Locate the cell with the specified text and output its (X, Y) center coordinate. 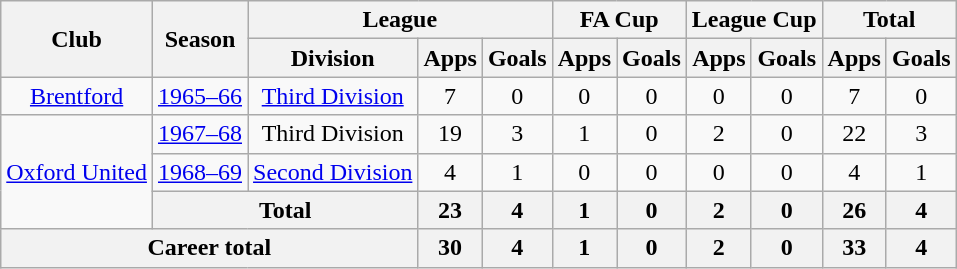
1967–68 (200, 134)
Career total (210, 248)
1968–69 (200, 172)
Division (333, 58)
26 (854, 210)
19 (450, 134)
Brentford (77, 96)
Oxford United (77, 172)
22 (854, 134)
Season (200, 39)
FA Cup (619, 20)
1965–66 (200, 96)
23 (450, 210)
Club (77, 39)
33 (854, 248)
League Cup (754, 20)
30 (450, 248)
League (400, 20)
Second Division (333, 172)
